Detect which cell encompasses the target text, then output its (X, Y) center coordinate. 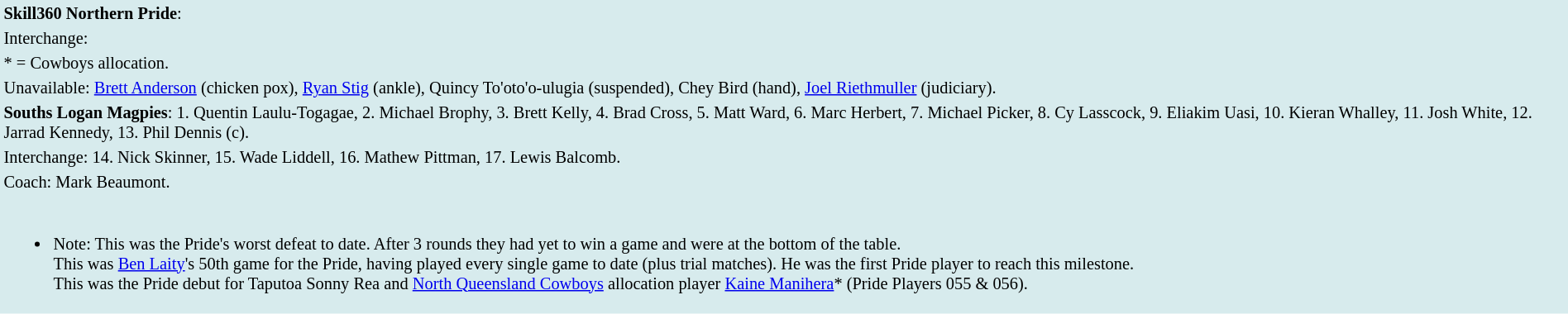
Coach: Mark Beaumont. (784, 182)
Interchange: 14. Nick Skinner, 15. Wade Liddell, 16. Mathew Pittman, 17. Lewis Balcomb. (784, 157)
* = Cowboys allocation. (784, 63)
Skill360 Northern Pride: (784, 13)
Unavailable: Brett Anderson (chicken pox), Ryan Stig (ankle), Quincy To'oto'o-ulugia (suspended), Chey Bird (hand), Joel Riethmuller (judiciary). (784, 88)
Interchange: (784, 38)
